From the cell containing the given text, extract its center point as (x, y) coordinate. 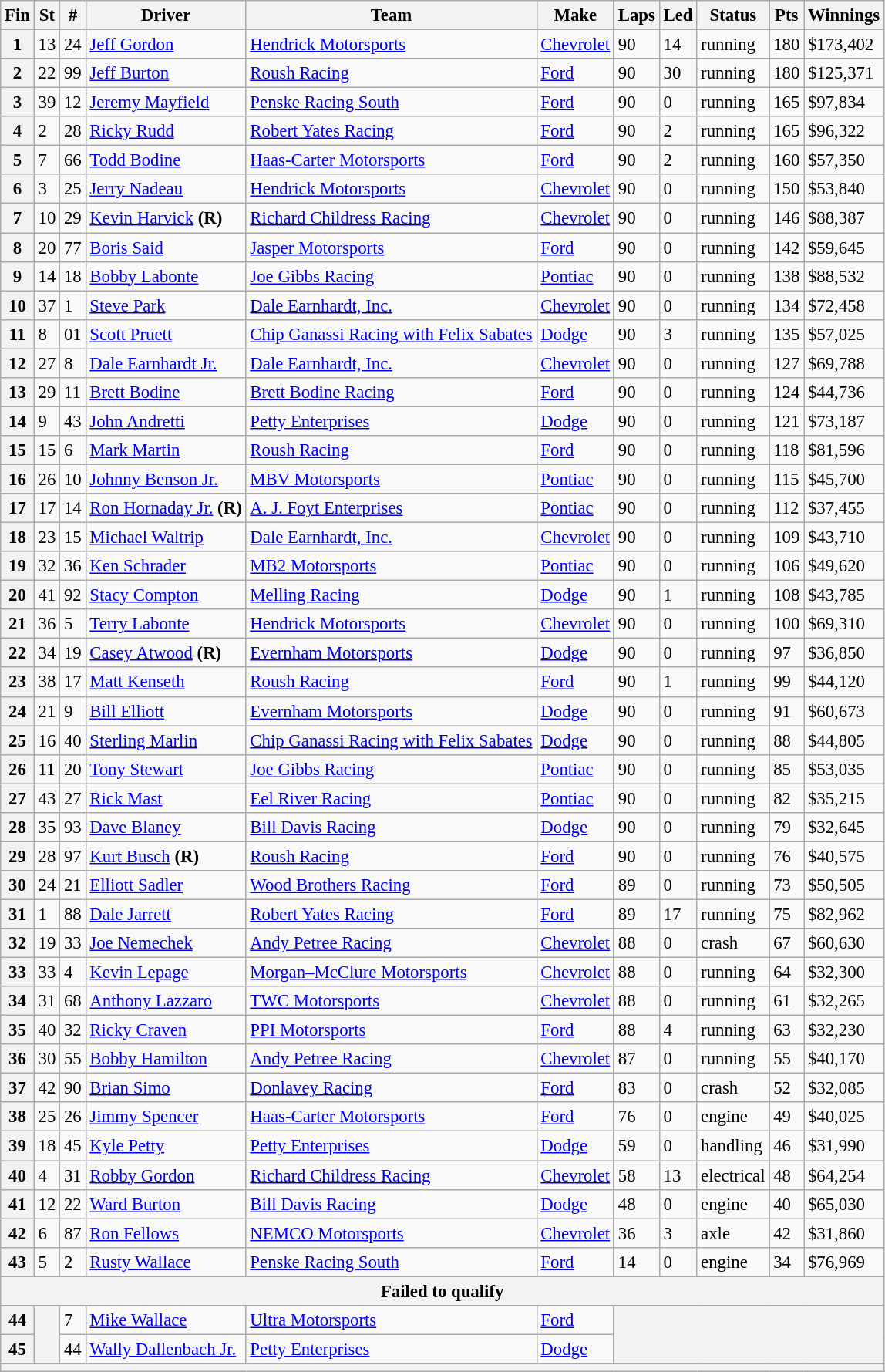
Casey Atwood (R) (166, 653)
$40,575 (844, 856)
Team (392, 15)
$69,310 (844, 624)
$31,990 (844, 1146)
Bill Elliott (166, 711)
Elliott Sadler (166, 885)
64 (786, 973)
$43,785 (844, 595)
85 (786, 769)
138 (786, 276)
$40,025 (844, 1117)
Donlavey Racing (392, 1088)
Kevin Harvick (R) (166, 218)
$31,860 (844, 1233)
$59,645 (844, 248)
Dave Blaney (166, 828)
01 (72, 334)
52 (786, 1088)
Kyle Petty (166, 1146)
79 (786, 828)
Jimmy Spencer (166, 1117)
Kurt Busch (R) (166, 856)
$73,187 (844, 421)
# (72, 15)
$32,230 (844, 1030)
Mike Wallace (166, 1320)
115 (786, 479)
Tony Stewart (166, 769)
Steve Park (166, 305)
$40,170 (844, 1059)
Mark Martin (166, 450)
Wally Dallenbach Jr. (166, 1349)
Wood Brothers Racing (392, 885)
$88,532 (844, 276)
150 (786, 189)
Boris Said (166, 248)
$96,322 (844, 131)
PPI Motorsports (392, 1030)
TWC Motorsports (392, 1001)
St (46, 15)
Stacy Compton (166, 595)
$125,371 (844, 73)
$53,035 (844, 769)
$173,402 (844, 45)
$44,805 (844, 740)
Melling Racing (392, 595)
Eel River Racing (392, 798)
61 (786, 1001)
$69,788 (844, 363)
$76,969 (844, 1262)
$32,300 (844, 973)
Rick Mast (166, 798)
109 (786, 538)
Ron Fellows (166, 1233)
$57,025 (844, 334)
MB2 Motorsports (392, 566)
$65,030 (844, 1204)
$32,265 (844, 1001)
$50,505 (844, 885)
Bobby Labonte (166, 276)
Ward Burton (166, 1204)
142 (786, 248)
NEMCO Motorsports (392, 1233)
Morgan–McClure Motorsports (392, 973)
$32,085 (844, 1088)
Ricky Rudd (166, 131)
Brett Bodine Racing (392, 393)
63 (786, 1030)
Michael Waltrip (166, 538)
Jeremy Mayfield (166, 103)
Dale Jarrett (166, 914)
$57,350 (844, 160)
Kevin Lepage (166, 973)
59 (637, 1146)
Ricky Craven (166, 1030)
$64,254 (844, 1175)
49 (786, 1117)
Dale Earnhardt Jr. (166, 363)
121 (786, 421)
Terry Labonte (166, 624)
$60,673 (844, 711)
Laps (637, 15)
100 (786, 624)
83 (637, 1088)
Bobby Hamilton (166, 1059)
Status (733, 15)
Winnings (844, 15)
Jeff Gordon (166, 45)
Joe Nemechek (166, 943)
$53,840 (844, 189)
Fin (18, 15)
MBV Motorsports (392, 479)
$37,455 (844, 508)
Failed to qualify (443, 1291)
$36,850 (844, 653)
Anthony Lazzaro (166, 1001)
118 (786, 450)
Ron Hornaday Jr. (R) (166, 508)
73 (786, 885)
112 (786, 508)
146 (786, 218)
electrical (733, 1175)
135 (786, 334)
handling (733, 1146)
Rusty Wallace (166, 1262)
$44,120 (844, 683)
Make (575, 15)
A. J. Foyt Enterprises (392, 508)
Ultra Motorsports (392, 1320)
106 (786, 566)
Driver (166, 15)
Todd Bodine (166, 160)
91 (786, 711)
Jasper Motorsports (392, 248)
Sterling Marlin (166, 740)
Brian Simo (166, 1088)
127 (786, 363)
68 (72, 1001)
Jerry Nadeau (166, 189)
$60,630 (844, 943)
$43,710 (844, 538)
$44,736 (844, 393)
Brett Bodine (166, 393)
$32,645 (844, 828)
92 (72, 595)
Jeff Burton (166, 73)
67 (786, 943)
124 (786, 393)
$72,458 (844, 305)
Pts (786, 15)
93 (72, 828)
Scott Pruett (166, 334)
$49,620 (844, 566)
Ken Schrader (166, 566)
46 (786, 1146)
$81,596 (844, 450)
58 (637, 1175)
Matt Kenseth (166, 683)
John Andretti (166, 421)
$45,700 (844, 479)
108 (786, 595)
75 (786, 914)
Johnny Benson Jr. (166, 479)
axle (733, 1233)
160 (786, 160)
$97,834 (844, 103)
66 (72, 160)
$88,387 (844, 218)
$35,215 (844, 798)
Led (678, 15)
$82,962 (844, 914)
134 (786, 305)
82 (786, 798)
Robby Gordon (166, 1175)
77 (72, 248)
